Identify which cell holds the provided text, then report its [X, Y] central coordinate. 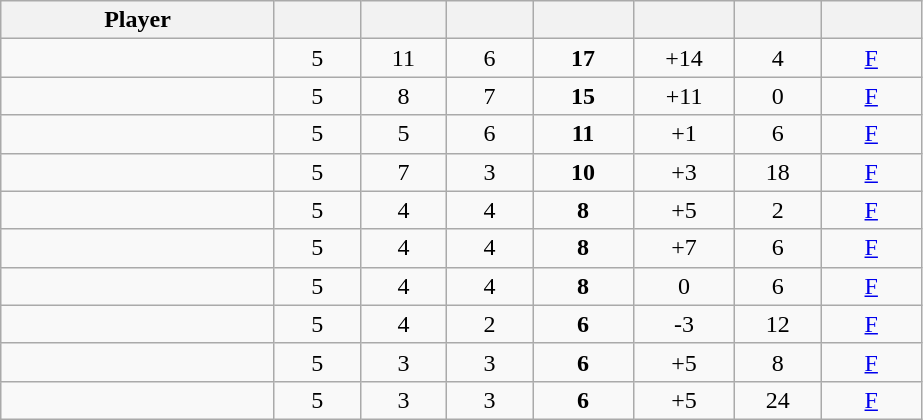
+14 [684, 58]
10 [582, 172]
24 [778, 400]
Player [138, 20]
+3 [684, 172]
18 [778, 172]
+11 [684, 96]
15 [582, 96]
+7 [684, 248]
17 [582, 58]
12 [778, 324]
+1 [684, 134]
-3 [684, 324]
